Output the [x, y] coordinate of the center of the cell containing the given text.  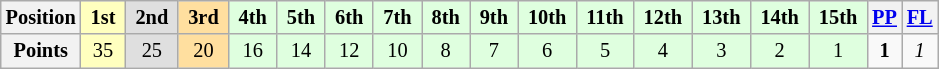
3 [721, 51]
7th [397, 17]
35 [104, 51]
14th [779, 17]
2nd [152, 17]
14 [301, 51]
9th [494, 17]
15th [838, 17]
10 [397, 51]
5th [301, 17]
20 [203, 51]
Points [41, 51]
8 [446, 51]
1st [104, 17]
FL [920, 17]
25 [152, 51]
4th [253, 17]
5 [604, 51]
11th [604, 17]
12 [349, 51]
12th [663, 17]
PP [884, 17]
Position [41, 17]
6th [349, 17]
3rd [203, 17]
2 [779, 51]
10th [547, 17]
6 [547, 51]
4 [663, 51]
13th [721, 17]
8th [446, 17]
7 [494, 51]
16 [253, 51]
